Provide the [x, y] coordinate of the cell's center where the given text is located.  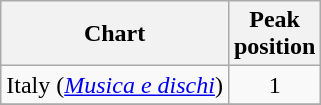
Italy (Musica e dischi) [115, 85]
Chart [115, 34]
1 [274, 85]
Peakposition [274, 34]
